Return (x, y) of the center of cell containing provided text 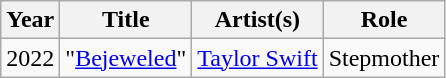
Role (384, 20)
Stepmother (384, 58)
Artist(s) (258, 20)
2022 (30, 58)
Title (126, 20)
Taylor Swift (258, 58)
"Bejeweled" (126, 58)
Year (30, 20)
